Scan for the cell matching the given text and deliver its [X, Y] coordinate at center. 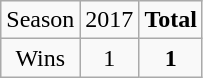
Wins [40, 58]
2017 [110, 20]
Season [40, 20]
Total [171, 20]
